From the cell containing the given text, extract its center point as (x, y) coordinate. 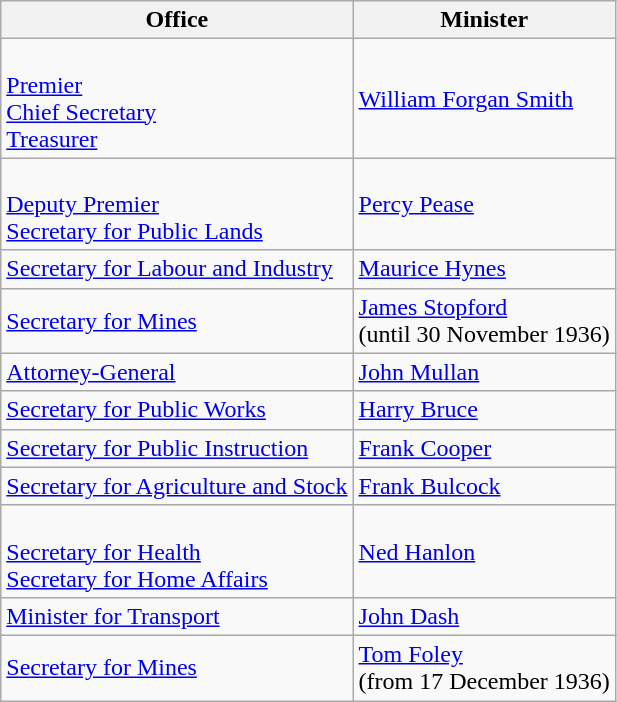
Premier Chief Secretary Treasurer (177, 98)
Percy Pease (484, 204)
Secretary for Public Instruction (177, 448)
Attorney-General (177, 372)
Frank Cooper (484, 448)
Maurice Hynes (484, 269)
Secretary for Health Secretary for Home Affairs (177, 551)
Deputy Premier Secretary for Public Lands (177, 204)
Secretary for Public Works (177, 410)
Harry Bruce (484, 410)
John Dash (484, 616)
Secretary for Labour and Industry (177, 269)
Minister (484, 20)
Tom Foley(from 17 December 1936) (484, 668)
Minister for Transport (177, 616)
Secretary for Agriculture and Stock (177, 486)
Frank Bulcock (484, 486)
Office (177, 20)
James Stopford(until 30 November 1936) (484, 320)
Ned Hanlon (484, 551)
John Mullan (484, 372)
William Forgan Smith (484, 98)
